Scan for the cell matching the given text and deliver its (X, Y) coordinate at center. 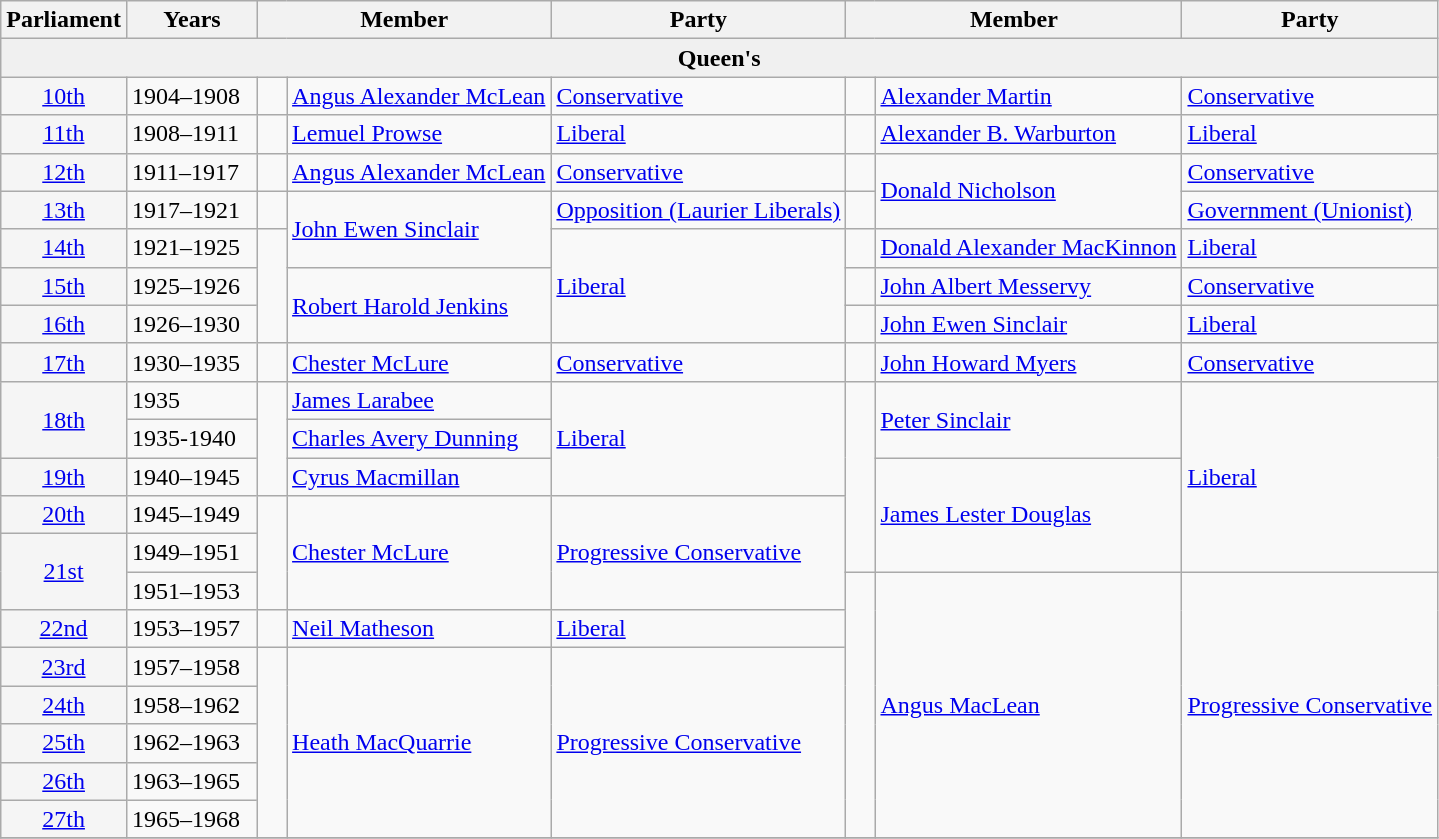
23rd (64, 667)
1926–1930 (192, 324)
1935-1940 (192, 438)
1917–1921 (192, 210)
18th (64, 419)
Years (192, 20)
1921–1925 (192, 248)
Cyrus Macmillan (419, 477)
1958–1962 (192, 705)
Heath MacQuarrie (419, 743)
15th (64, 286)
24th (64, 705)
Opposition (Laurier Liberals) (698, 210)
19th (64, 477)
Robert Harold Jenkins (419, 305)
13th (64, 210)
John Howard Myers (1028, 362)
1953–1957 (192, 629)
21st (64, 572)
11th (64, 134)
1925–1926 (192, 286)
Government (Unionist) (1310, 210)
10th (64, 96)
1911–1917 (192, 172)
1949–1951 (192, 553)
Alexander Martin (1028, 96)
Alexander B. Warburton (1028, 134)
27th (64, 819)
14th (64, 248)
Parliament (64, 20)
1957–1958 (192, 667)
1945–1949 (192, 515)
1908–1911 (192, 134)
26th (64, 781)
Charles Avery Dunning (419, 438)
Donald Nicholson (1028, 191)
1965–1968 (192, 819)
1935 (192, 400)
Angus MacLean (1028, 705)
17th (64, 362)
Donald Alexander MacKinnon (1028, 248)
1951–1953 (192, 591)
Queen's (720, 58)
1963–1965 (192, 781)
Lemuel Prowse (419, 134)
16th (64, 324)
1940–1945 (192, 477)
1904–1908 (192, 96)
22nd (64, 629)
1930–1935 (192, 362)
1962–1963 (192, 743)
Peter Sinclair (1028, 419)
25th (64, 743)
20th (64, 515)
James Larabee (419, 400)
12th (64, 172)
James Lester Douglas (1028, 515)
Neil Matheson (419, 629)
John Albert Messervy (1028, 286)
